Locate the cell with the specified text and output its [X, Y] center coordinate. 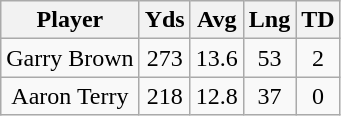
Avg [216, 20]
Aaron Terry [70, 96]
2 [318, 58]
218 [164, 96]
Garry Brown [70, 58]
53 [269, 58]
TD [318, 20]
13.6 [216, 58]
0 [318, 96]
Yds [164, 20]
Lng [269, 20]
Player [70, 20]
37 [269, 96]
12.8 [216, 96]
273 [164, 58]
